Detect which cell encompasses the target text, then output its [x, y] center coordinate. 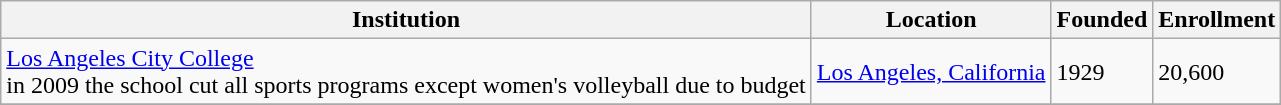
Location [931, 20]
Los Angeles City Collegein 2009 the school cut all sports programs except women's volleyball due to budget [406, 72]
1929 [1102, 72]
Los Angeles, California [931, 72]
Enrollment [1217, 20]
Founded [1102, 20]
Institution [406, 20]
20,600 [1217, 72]
